Extract the (x, y) coordinate from the center of the cell holding the provided text.  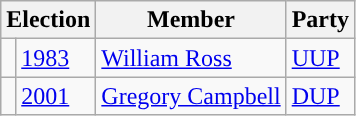
1983 (56, 58)
Member (191, 20)
William Ross (191, 58)
Election (48, 20)
Gregory Campbell (191, 96)
DUP (320, 96)
Party (320, 20)
2001 (56, 96)
UUP (320, 58)
